Output the (x, y) coordinate of the center of the cell containing the given text.  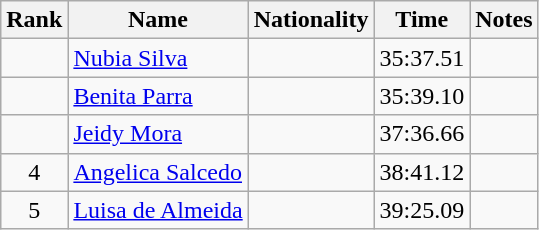
5 (34, 210)
Luisa de Almeida (158, 210)
Notes (504, 20)
Angelica Salcedo (158, 172)
35:37.51 (422, 58)
Nationality (311, 20)
4 (34, 172)
35:39.10 (422, 96)
Time (422, 20)
Nubia Silva (158, 58)
Rank (34, 20)
Jeidy Mora (158, 134)
Name (158, 20)
38:41.12 (422, 172)
37:36.66 (422, 134)
39:25.09 (422, 210)
Benita Parra (158, 96)
